From the cell containing the given text, extract its center point as (X, Y) coordinate. 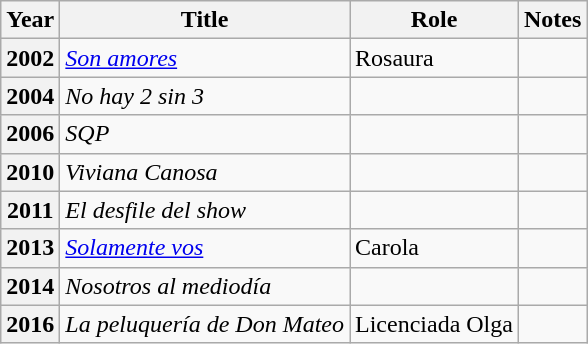
Role (434, 20)
Son amores (205, 58)
Title (205, 20)
SQP (205, 134)
Nosotros al mediodía (205, 286)
2010 (30, 172)
El desfile del show (205, 210)
Carola (434, 248)
Solamente vos (205, 248)
Year (30, 20)
2016 (30, 324)
2006 (30, 134)
2004 (30, 96)
Notes (552, 20)
Viviana Canosa (205, 172)
Rosaura (434, 58)
2014 (30, 286)
2011 (30, 210)
Licenciada Olga (434, 324)
2002 (30, 58)
La peluquería de Don Mateo (205, 324)
No hay 2 sin 3 (205, 96)
2013 (30, 248)
